Identify which cell holds the provided text, then report its (X, Y) central coordinate. 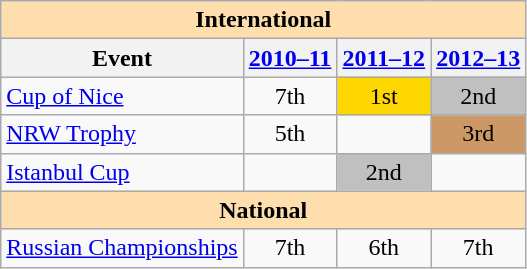
Istanbul Cup (122, 172)
5th (290, 134)
2011–12 (384, 58)
Event (122, 58)
Cup of Nice (122, 96)
NRW Trophy (122, 134)
6th (384, 248)
2010–11 (290, 58)
3rd (478, 134)
2012–13 (478, 58)
National (264, 210)
1st (384, 96)
Russian Championships (122, 248)
International (264, 20)
